Search for the cell housing the specified text and yield its [x, y] center coordinate. 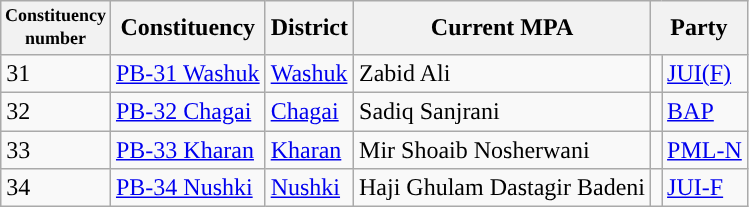
Chagai [309, 111]
31 [56, 73]
Party [700, 28]
JUI-F [705, 188]
Haji Ghulam Dastagir Badeni [502, 188]
Sadiq Sanjrani [502, 111]
PB-34 Nushki [188, 188]
JUI(F) [705, 73]
District [309, 28]
Nushki [309, 188]
34 [56, 188]
Current MPA [502, 28]
Mir Shoaib Nosherwani [502, 150]
BAP [705, 111]
32 [56, 111]
PB-32 Chagai [188, 111]
Constituency number [56, 28]
Constituency [188, 28]
PML-N [705, 150]
Zabid Ali [502, 73]
33 [56, 150]
Washuk [309, 73]
PB-31 Washuk [188, 73]
PB-33 Kharan [188, 150]
Kharan [309, 150]
